Identify which cell holds the provided text, then report its (X, Y) central coordinate. 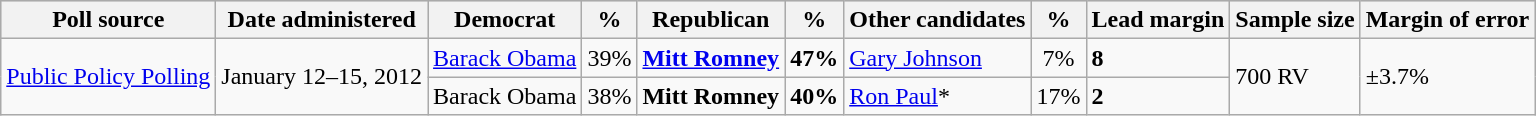
7% (1058, 58)
17% (1058, 96)
Gary Johnson (938, 58)
Margin of error (1448, 20)
Date administered (322, 20)
Sample size (1295, 20)
47% (814, 58)
Public Policy Polling (108, 77)
8 (1158, 58)
Other candidates (938, 20)
700 RV (1295, 77)
38% (610, 96)
±3.7% (1448, 77)
39% (610, 58)
January 12–15, 2012 (322, 77)
Republican (711, 20)
Democrat (505, 20)
40% (814, 96)
Lead margin (1158, 20)
2 (1158, 96)
Ron Paul* (938, 96)
Poll source (108, 20)
